Provide the (x, y) coordinate of the cell's center where the given text is located.  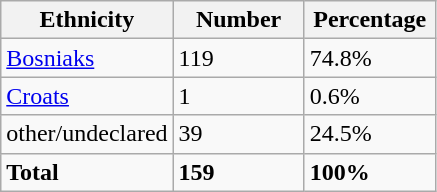
100% (370, 172)
Ethnicity (87, 20)
74.8% (370, 58)
119 (238, 58)
Croats (87, 96)
Total (87, 172)
Number (238, 20)
Bosniaks (87, 58)
other/undeclared (87, 134)
1 (238, 96)
39 (238, 134)
Percentage (370, 20)
159 (238, 172)
0.6% (370, 96)
24.5% (370, 134)
